From the cell containing the given text, extract its center point as (x, y) coordinate. 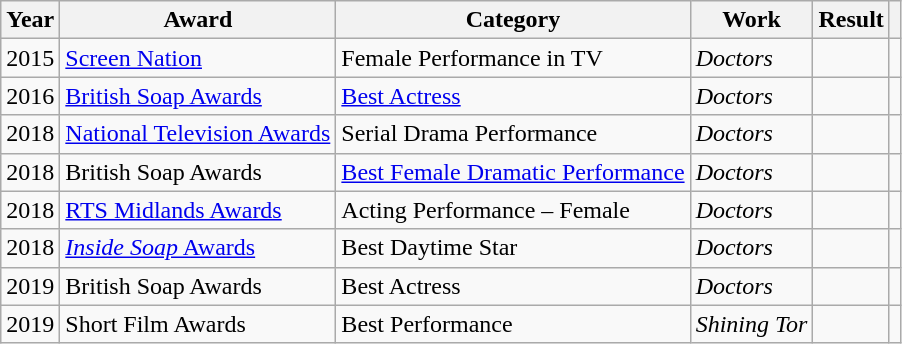
Best Female Dramatic Performance (513, 172)
Female Performance in TV (513, 58)
Result (851, 20)
Award (198, 20)
Acting Performance – Female (513, 210)
2016 (30, 96)
Shining Tor (752, 324)
Year (30, 20)
Best Performance (513, 324)
Work (752, 20)
Screen Nation (198, 58)
2015 (30, 58)
Short Film Awards (198, 324)
National Television Awards (198, 134)
RTS Midlands Awards (198, 210)
Category (513, 20)
Serial Drama Performance (513, 134)
Inside Soap Awards (198, 248)
Best Daytime Star (513, 248)
